Scan for the cell matching the given text and deliver its (x, y) coordinate at center. 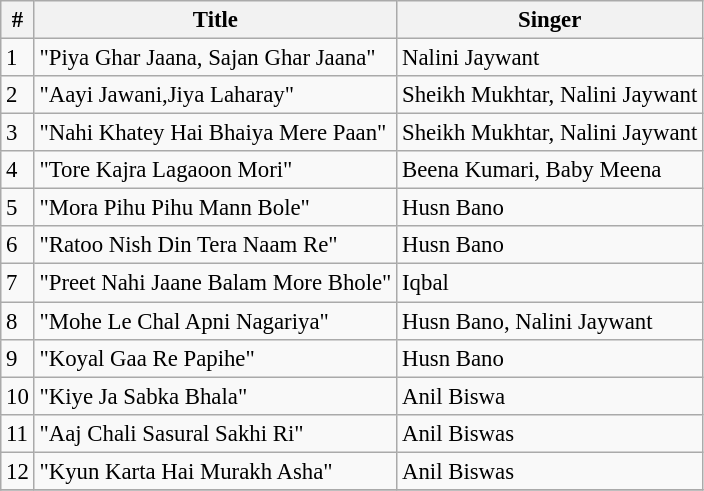
"Koyal Gaa Re Papihe" (216, 358)
"Kyun Karta Hai Murakh Asha" (216, 471)
4 (18, 170)
"Ratoo Nish Din Tera Naam Re" (216, 245)
Singer (550, 20)
12 (18, 471)
10 (18, 396)
5 (18, 208)
1 (18, 58)
# (18, 20)
"Mora Pihu Pihu Mann Bole" (216, 208)
Husn Bano, Nalini Jaywant (550, 321)
Title (216, 20)
3 (18, 133)
Iqbal (550, 283)
"Tore Kajra Lagaoon Mori" (216, 170)
"Aaj Chali Sasural Sakhi Ri" (216, 433)
"Nahi Khatey Hai Bhaiya Mere Paan" (216, 133)
6 (18, 245)
2 (18, 95)
11 (18, 433)
"Mohe Le Chal Apni Nagariya" (216, 321)
Anil Biswa (550, 396)
"Aayi Jawani,Jiya Laharay" (216, 95)
"Kiye Ja Sabka Bhala" (216, 396)
7 (18, 283)
9 (18, 358)
Nalini Jaywant (550, 58)
"Piya Ghar Jaana, Sajan Ghar Jaana" (216, 58)
8 (18, 321)
"Preet Nahi Jaane Balam More Bhole" (216, 283)
Beena Kumari, Baby Meena (550, 170)
